Locate the cell with the specified text and output its [X, Y] center coordinate. 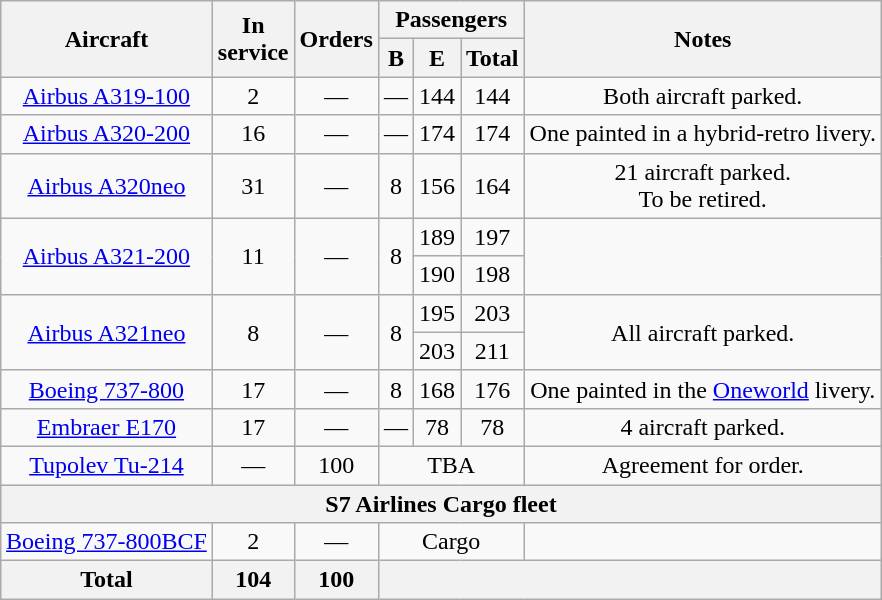
189 [436, 237]
168 [436, 389]
One painted in the Oneworld livery. [702, 389]
Orders [336, 39]
190 [436, 275]
TBA [451, 465]
Tupolev Tu-214 [107, 465]
21 aircraft parked.To be retired. [702, 186]
31 [253, 186]
Boeing 737-800BCF [107, 542]
211 [492, 351]
104 [253, 580]
Agreement for order. [702, 465]
S7 Airlines Cargo fleet [442, 503]
198 [492, 275]
Both aircraft parked. [702, 96]
16 [253, 134]
Airbus A320neo [107, 186]
E [436, 58]
B [396, 58]
Airbus A321neo [107, 332]
156 [436, 186]
Airbus A320-200 [107, 134]
176 [492, 389]
All aircraft parked. [702, 332]
195 [436, 313]
Aircraft [107, 39]
164 [492, 186]
Cargo [451, 542]
197 [492, 237]
Notes [702, 39]
One painted in a hybrid-retro livery. [702, 134]
Passengers [451, 20]
4 aircraft parked. [702, 427]
Boeing 737-800 [107, 389]
Airbus A321-200 [107, 256]
11 [253, 256]
Inservice [253, 39]
Airbus A319-100 [107, 96]
Embraer E170 [107, 427]
